Locate the cell with the specified text and output its [x, y] center coordinate. 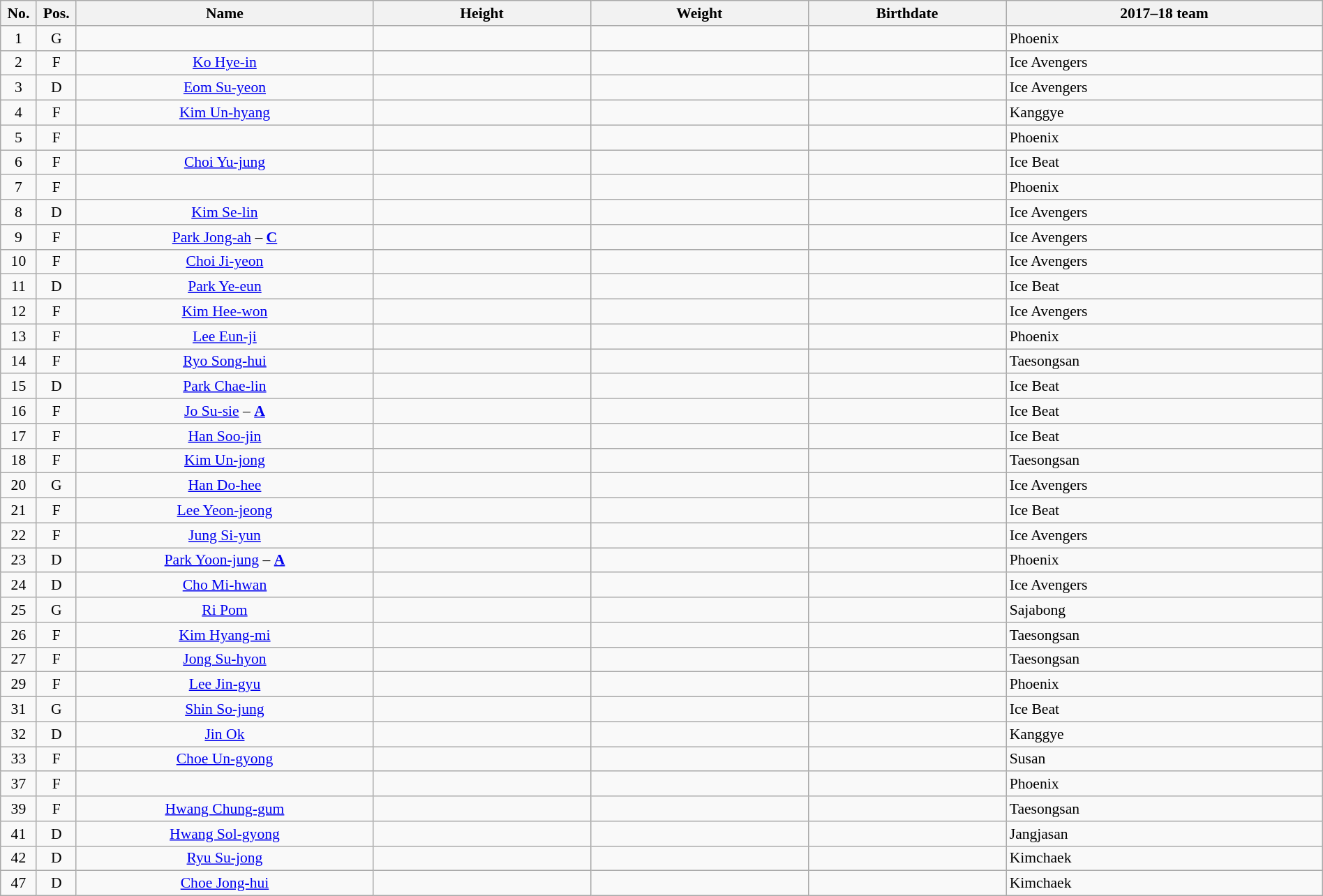
Han Do-hee [225, 486]
Ryu Su-jong [225, 858]
16 [18, 411]
29 [18, 685]
Shin So-jung [225, 710]
Lee Jin-gyu [225, 685]
Jangjasan [1165, 834]
1 [18, 38]
21 [18, 511]
33 [18, 759]
47 [18, 883]
22 [18, 535]
Lee Yeon-jeong [225, 511]
14 [18, 361]
7 [18, 188]
Park Chae-lin [225, 387]
No. [18, 13]
24 [18, 585]
Susan [1165, 759]
27 [18, 659]
Park Ye-eun [225, 287]
6 [18, 163]
23 [18, 560]
25 [18, 610]
Choe Jong-hui [225, 883]
Ri Pom [225, 610]
15 [18, 387]
Jo Su-sie – A [225, 411]
Eom Su-yeon [225, 88]
Kim Un-hyang [225, 113]
Height [482, 13]
Ryo Song-hui [225, 361]
13 [18, 336]
2 [18, 63]
Choe Un-gyong [225, 759]
20 [18, 486]
39 [18, 809]
Kim Se-lin [225, 212]
Birthdate [907, 13]
Choi Ji-yeon [225, 262]
37 [18, 784]
Sajabong [1165, 610]
Jung Si-yun [225, 535]
26 [18, 635]
18 [18, 461]
Kim Hee-won [225, 312]
Kim Un-jong [225, 461]
Cho Mi-hwan [225, 585]
Name [225, 13]
Ko Hye-in [225, 63]
8 [18, 212]
41 [18, 834]
3 [18, 88]
10 [18, 262]
Hwang Sol-gyong [225, 834]
42 [18, 858]
5 [18, 137]
31 [18, 710]
Pos. [56, 13]
Han Soo-jin [225, 436]
2017–18 team [1165, 13]
Weight [699, 13]
Choi Yu-jung [225, 163]
4 [18, 113]
12 [18, 312]
Jong Su-hyon [225, 659]
Park Yoon-jung – A [225, 560]
Lee Eun-ji [225, 336]
Jin Ok [225, 734]
Hwang Chung-gum [225, 809]
11 [18, 287]
Kim Hyang-mi [225, 635]
Park Jong-ah – C [225, 237]
32 [18, 734]
9 [18, 237]
17 [18, 436]
